Return (x, y) of the center of cell containing provided text 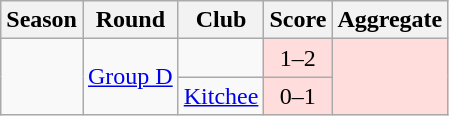
Score (298, 20)
Kitchee (221, 96)
Group D (130, 77)
Club (221, 20)
Round (130, 20)
0–1 (298, 96)
Season (42, 20)
1–2 (298, 58)
Aggregate (390, 20)
